For the text-containing cell, return its midpoint in [X, Y] coordinate format. 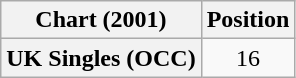
Chart (2001) [101, 20]
16 [248, 58]
UK Singles (OCC) [101, 58]
Position [248, 20]
